Capture the cell that displays the provided text and extract its (x, y) central coordinate. 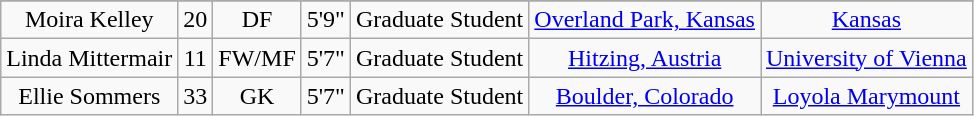
Moira Kelley (90, 20)
GK (257, 96)
20 (196, 20)
Linda Mittermair (90, 58)
5'9" (326, 20)
Loyola Marymount (866, 96)
Ellie Sommers (90, 96)
11 (196, 58)
33 (196, 96)
University of Vienna (866, 58)
Overland Park, Kansas (645, 20)
FW/MF (257, 58)
Kansas (866, 20)
Boulder, Colorado (645, 96)
DF (257, 20)
Hitzing, Austria (645, 58)
